Search for the cell housing the specified text and yield its (X, Y) center coordinate. 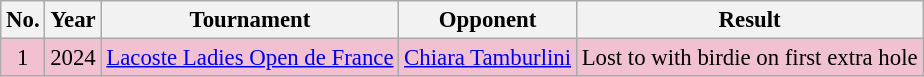
Chiara Tamburlini (488, 58)
2024 (73, 58)
Result (750, 20)
Lost to with birdie on first extra hole (750, 58)
Year (73, 20)
1 (23, 58)
No. (23, 20)
Lacoste Ladies Open de France (250, 58)
Tournament (250, 20)
Opponent (488, 20)
